Extract the [X, Y] coordinate from the center of the cell holding the provided text.  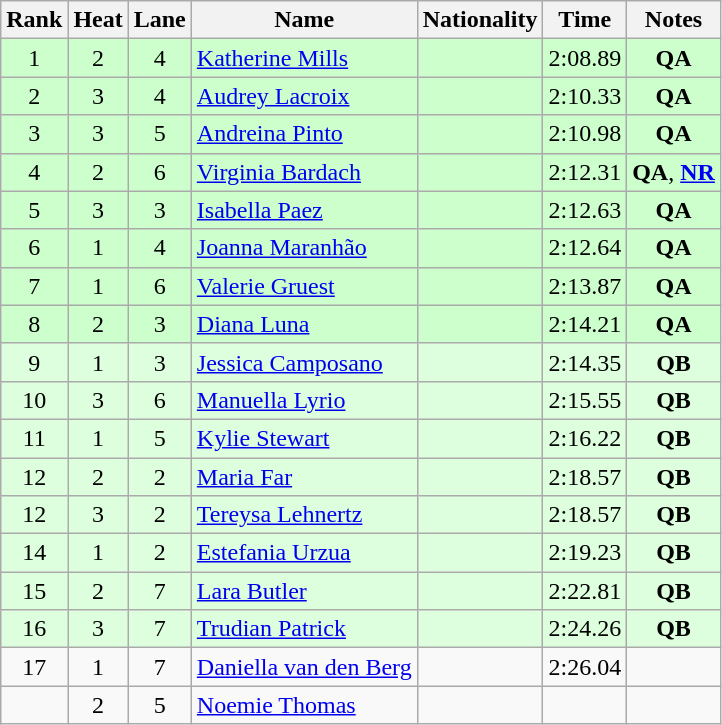
Noemie Thomas [304, 705]
2:10.98 [585, 134]
2:12.64 [585, 248]
Jessica Camposano [304, 362]
8 [34, 324]
Katherine Mills [304, 58]
Isabella Paez [304, 210]
2:14.35 [585, 362]
2:24.26 [585, 629]
Lara Butler [304, 591]
14 [34, 553]
Daniella van den Berg [304, 667]
2:12.63 [585, 210]
Valerie Gruest [304, 286]
9 [34, 362]
2:26.04 [585, 667]
Rank [34, 20]
16 [34, 629]
Kylie Stewart [304, 438]
2:22.81 [585, 591]
17 [34, 667]
Heat [98, 20]
Nationality [480, 20]
Estefania Urzua [304, 553]
2:08.89 [585, 58]
Time [585, 20]
2:19.23 [585, 553]
2:13.87 [585, 286]
2:16.22 [585, 438]
Trudian Patrick [304, 629]
11 [34, 438]
Audrey Lacroix [304, 96]
Manuella Lyrio [304, 400]
2:12.31 [585, 172]
Joanna Maranhão [304, 248]
Andreina Pinto [304, 134]
Virginia Bardach [304, 172]
2:14.21 [585, 324]
Tereysa Lehnertz [304, 515]
2:15.55 [585, 400]
Lane [160, 20]
10 [34, 400]
Notes [674, 20]
Diana Luna [304, 324]
Name [304, 20]
2:10.33 [585, 96]
15 [34, 591]
Maria Far [304, 477]
QA, NR [674, 172]
